Capture the cell that displays the provided text and extract its (x, y) central coordinate. 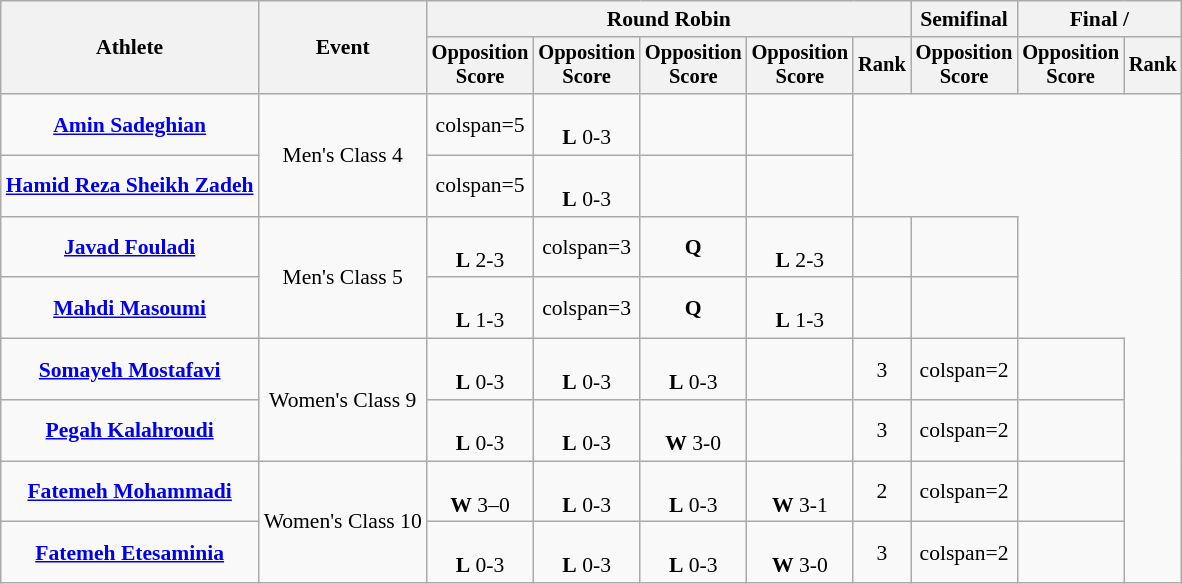
Amin Sadeghian (130, 124)
Hamid Reza Sheikh Zadeh (130, 186)
Event (343, 48)
Pegah Kalahroudi (130, 430)
Women's Class 10 (343, 522)
Fatemeh Mohammadi (130, 492)
Men's Class 5 (343, 278)
Women's Class 9 (343, 400)
Round Robin (669, 19)
Mahdi Masoumi (130, 308)
W 3-1 (800, 492)
Final / (1099, 19)
Men's Class 4 (343, 155)
Javad Fouladi (130, 248)
Somayeh Mostafavi (130, 370)
W 3–0 (480, 492)
2 (882, 492)
Fatemeh Etesaminia (130, 552)
Semifinal (964, 19)
Athlete (130, 48)
